Determine the [x, y] coordinate at the center of the cell enclosing the given text.  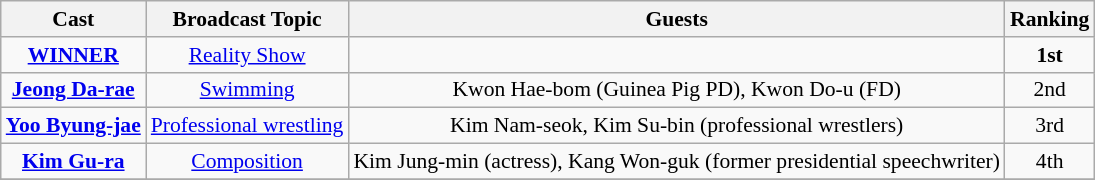
Ranking [1050, 19]
4th [1050, 162]
WINNER [74, 55]
Kwon Hae-bom (Guinea Pig PD), Kwon Do-u (FD) [676, 90]
1st [1050, 55]
Professional wrestling [248, 126]
Kim Jung-min (actress), Kang Won-guk (former presidential speechwriter) [676, 162]
Guests [676, 19]
Jeong Da-rae [74, 90]
Swimming [248, 90]
2nd [1050, 90]
Kim Gu-ra [74, 162]
Kim Nam-seok, Kim Su-bin (professional wrestlers) [676, 126]
Yoo Byung-jae [74, 126]
3rd [1050, 126]
Broadcast Topic [248, 19]
Composition [248, 162]
Cast [74, 19]
Reality Show [248, 55]
